For the text-containing cell, return its midpoint in [x, y] coordinate format. 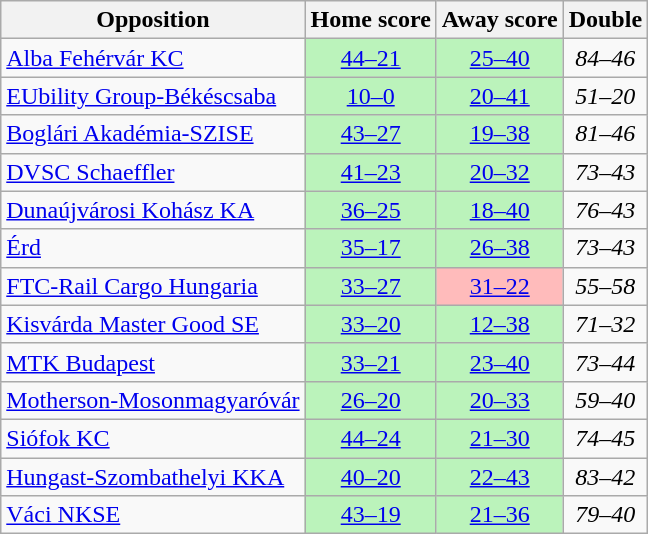
26–20 [370, 400]
41–23 [370, 172]
FTC-Rail Cargo Hungaria [153, 286]
71–32 [605, 324]
43–27 [370, 134]
23–40 [500, 362]
59–40 [605, 400]
Érd [153, 248]
Alba Fehérvár KC [153, 58]
36–25 [370, 210]
12–38 [500, 324]
44–24 [370, 438]
40–20 [370, 477]
33–27 [370, 286]
21–36 [500, 515]
51–20 [605, 96]
Boglári Akadémia-SZISE [153, 134]
Dunaújvárosi Kohász KA [153, 210]
Away score [500, 20]
DVSC Schaeffler [153, 172]
EUbility Group-Békéscsaba [153, 96]
76–43 [605, 210]
79–40 [605, 515]
33–20 [370, 324]
20–41 [500, 96]
18–40 [500, 210]
44–21 [370, 58]
55–58 [605, 286]
73–44 [605, 362]
33–21 [370, 362]
Kisvárda Master Good SE [153, 324]
20–32 [500, 172]
26–38 [500, 248]
Hungast-Szombathelyi KKA [153, 477]
MTK Budapest [153, 362]
84–46 [605, 58]
10–0 [370, 96]
43–19 [370, 515]
35–17 [370, 248]
74–45 [605, 438]
31–22 [500, 286]
Double [605, 20]
Home score [370, 20]
25–40 [500, 58]
19–38 [500, 134]
81–46 [605, 134]
20–33 [500, 400]
Siófok KC [153, 438]
22–43 [500, 477]
Váci NKSE [153, 515]
Opposition [153, 20]
Motherson-Mosonmagyaróvár [153, 400]
83–42 [605, 477]
21–30 [500, 438]
